Capture the cell that displays the provided text and extract its (X, Y) central coordinate. 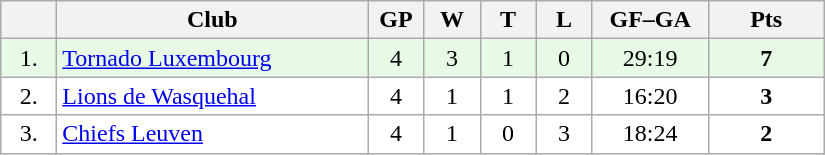
16:20 (650, 96)
1. (29, 58)
Chiefs Leuven (212, 134)
Pts (766, 20)
3. (29, 134)
29:19 (650, 58)
2. (29, 96)
GP (396, 20)
T (508, 20)
18:24 (650, 134)
L (564, 20)
7 (766, 58)
GF–GA (650, 20)
Club (212, 20)
W (452, 20)
Lions de Wasquehal (212, 96)
Tornado Luxembourg (212, 58)
